Identify which cell holds the provided text, then report its [X, Y] central coordinate. 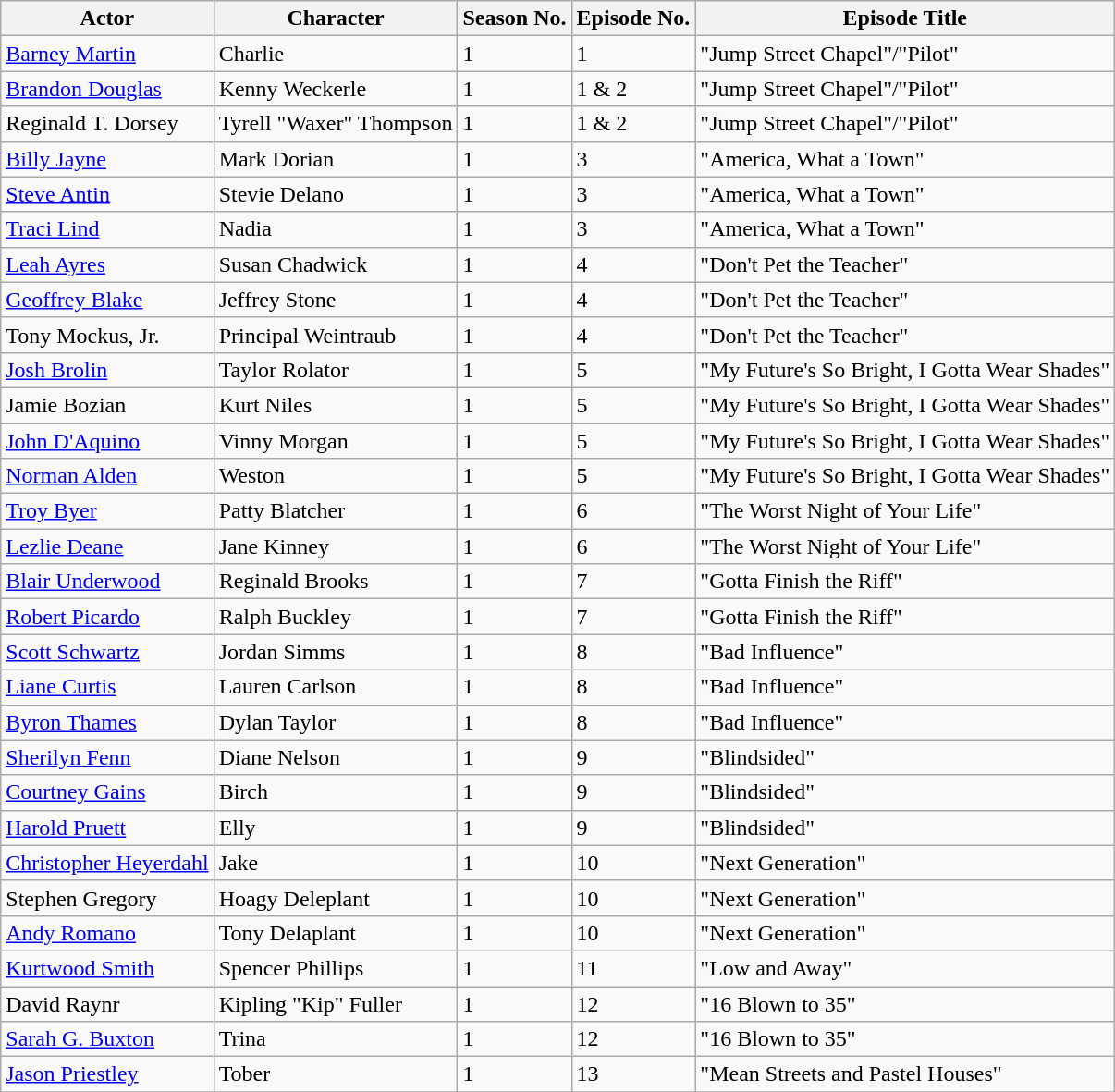
Jason Priestley [107, 1074]
Taylor Rolator [336, 370]
13 [633, 1074]
Jake [336, 863]
Barney Martin [107, 54]
Episode No. [633, 18]
Jeffrey Stone [336, 300]
Lezlie Deane [107, 546]
Billy Jayne [107, 159]
Liane Curtis [107, 687]
Blair Underwood [107, 582]
Trina [336, 1039]
Kurtwood Smith [107, 968]
Josh Brolin [107, 370]
Steve Antin [107, 194]
Ralph Buckley [336, 617]
Jane Kinney [336, 546]
Tony Delaplant [336, 933]
Hoagy Deleplant [336, 898]
Episode Title [905, 18]
Susan Chadwick [336, 264]
Kipling "Kip" Fuller [336, 1003]
Harold Pruett [107, 828]
Jamie Bozian [107, 405]
Actor [107, 18]
Season No. [514, 18]
Leah Ayres [107, 264]
Tony Mockus, Jr. [107, 335]
Character [336, 18]
Geoffrey Blake [107, 300]
Spencer Phillips [336, 968]
David Raynr [107, 1003]
Principal Weintraub [336, 335]
Birch [336, 792]
Vinny Morgan [336, 441]
Troy Byer [107, 511]
"Low and Away" [905, 968]
Weston [336, 476]
Nadia [336, 229]
Stephen Gregory [107, 898]
Patty Blatcher [336, 511]
Scott Schwartz [107, 652]
Reginald Brooks [336, 582]
Dylan Taylor [336, 722]
Sherilyn Fenn [107, 757]
Brandon Douglas [107, 89]
Charlie [336, 54]
Lauren Carlson [336, 687]
Stevie Delano [336, 194]
"Mean Streets and Pastel Houses" [905, 1074]
Robert Picardo [107, 617]
Christopher Heyerdahl [107, 863]
Diane Nelson [336, 757]
Kenny Weckerle [336, 89]
Sarah G. Buxton [107, 1039]
11 [633, 968]
Tober [336, 1074]
Norman Alden [107, 476]
Traci Lind [107, 229]
John D'Aquino [107, 441]
Andy Romano [107, 933]
Elly [336, 828]
Byron Thames [107, 722]
Kurt Niles [336, 405]
Mark Dorian [336, 159]
Jordan Simms [336, 652]
Courtney Gains [107, 792]
Reginald T. Dorsey [107, 124]
Tyrell "Waxer" Thompson [336, 124]
